Extract the (x, y) coordinate from the center of the cell holding the provided text.  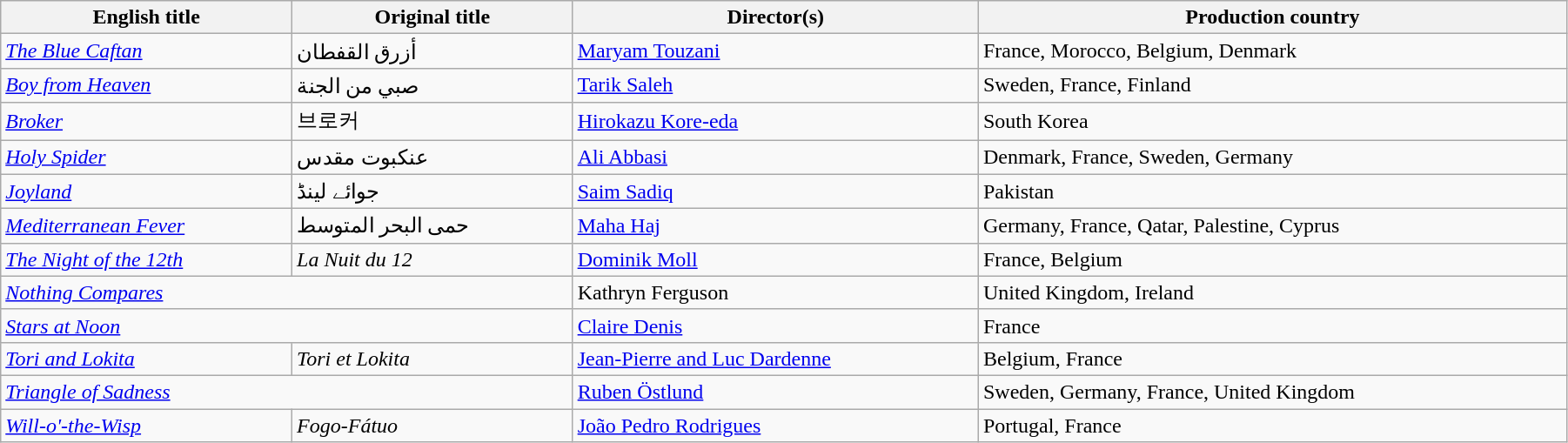
Hirokazu Kore-eda (775, 122)
Portugal, France (1272, 426)
France, Belgium (1272, 259)
Tori et Lokita (433, 359)
Jean-Pierre and Luc Dardenne (775, 359)
João Pedro Rodrigues (775, 426)
브로커 (433, 122)
Original title (433, 17)
Will-o'-the-Wisp (146, 426)
Maryam Touzani (775, 51)
Kathryn Ferguson (775, 292)
Boy from Heaven (146, 85)
United Kingdom, Ireland (1272, 292)
Pakistan (1272, 191)
Denmark, France, Sweden, Germany (1272, 157)
Sweden, France, Finland (1272, 85)
عنکبوت مقدس (433, 157)
صبي من الجنة (433, 85)
English title (146, 17)
Triangle of Sadness (287, 392)
Saim Sadiq (775, 191)
Fogo-Fátuo (433, 426)
South Korea (1272, 122)
Production country (1272, 17)
Claire Denis (775, 326)
Joyland (146, 191)
حمى البحر المتوسط (433, 226)
جوائے لینڈ (433, 191)
أزرق القفطان (433, 51)
Tarik Saleh (775, 85)
Belgium, France (1272, 359)
Stars at Noon (287, 326)
La Nuit du 12 (433, 259)
Mediterranean Fever (146, 226)
Nothing Compares (287, 292)
Holy Spider (146, 157)
Germany, France, Qatar, Palestine, Cyprus (1272, 226)
Dominik Moll (775, 259)
Ali Abbasi (775, 157)
The Night of the 12th (146, 259)
Sweden, Germany, France, United Kingdom (1272, 392)
Broker (146, 122)
France, Morocco, Belgium, Denmark (1272, 51)
Tori and Lokita (146, 359)
France (1272, 326)
Ruben Östlund (775, 392)
Director(s) (775, 17)
Maha Haj (775, 226)
The Blue Caftan (146, 51)
